From the cell containing the given text, extract its center point as (x, y) coordinate. 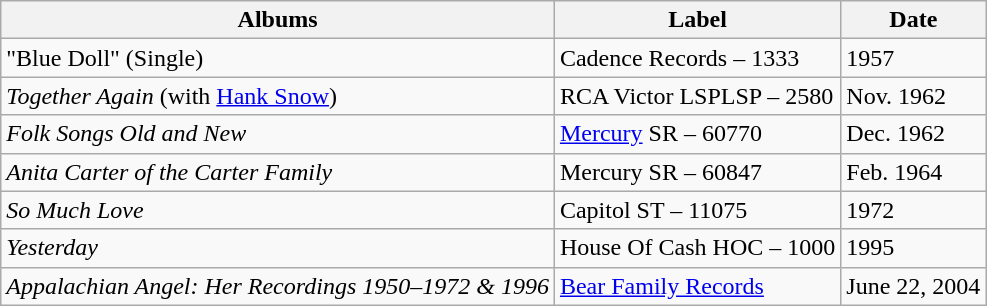
RCA Victor LSPLSP – 2580 (697, 96)
Capitol ST – 11075 (697, 210)
Mercury SR – 60847 (697, 172)
Cadence Records – 1333 (697, 58)
Feb. 1964 (914, 172)
1995 (914, 248)
Bear Family Records (697, 286)
Folk Songs Old and New (278, 134)
Mercury SR – 60770 (697, 134)
June 22, 2004 (914, 286)
Appalachian Angel: Her Recordings 1950–1972 & 1996 (278, 286)
Anita Carter of the Carter Family (278, 172)
1972 (914, 210)
Nov. 1962 (914, 96)
1957 (914, 58)
Albums (278, 20)
Dec. 1962 (914, 134)
Date (914, 20)
So Much Love (278, 210)
Label (697, 20)
House Of Cash HOC – 1000 (697, 248)
Yesterday (278, 248)
Together Again (with Hank Snow) (278, 96)
"Blue Doll" (Single) (278, 58)
